Determine the [X, Y] coordinate at the center of the cell enclosing the given text.  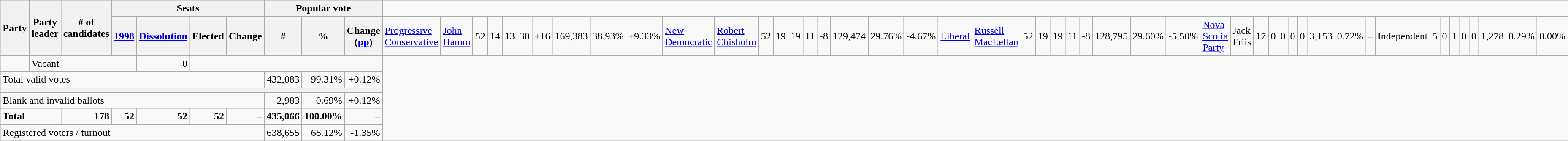
29.60% [1148, 36]
New Democratic [689, 36]
-1.35% [363, 133]
1998 [124, 36]
Nova Scotia Party [1216, 36]
0.00% [1552, 36]
Independent [1403, 36]
Seats [188, 8]
Vacant [83, 64]
John Hamm [457, 36]
38.93% [608, 36]
Dissolution [163, 36]
2,983 [283, 100]
Liberal [955, 36]
29.76% [886, 36]
Total [30, 116]
128,795 [1112, 36]
0.72% [1350, 36]
Registered voters / turnout [133, 133]
+9.33% [644, 36]
17 [1261, 36]
Party leader [45, 28]
3,153 [1321, 36]
% [323, 36]
1,278 [1492, 36]
0.29% [1521, 36]
Change (pp) [363, 36]
-5.50% [1183, 36]
Popular vote [323, 8]
13 [510, 36]
100.00% [323, 116]
Total valid votes [133, 80]
Party [15, 28]
0.69% [323, 100]
# [283, 36]
30 [524, 36]
5 [1435, 36]
178 [86, 116]
638,655 [283, 133]
169,383 [571, 36]
1 [1454, 36]
Jack Friis [1242, 36]
129,474 [849, 36]
Robert Chisholm [737, 36]
Progressive Conservative [412, 36]
14 [495, 36]
Russell MacLellan [996, 36]
432,083 [283, 80]
Change [245, 36]
# ofcandidates [86, 28]
435,066 [283, 116]
68.12% [323, 133]
99.31% [323, 80]
+16 [542, 36]
Elected [208, 36]
Blank and invalid ballots [133, 100]
-4.67% [921, 36]
